Determine the [x, y] coordinate at the center of the cell enclosing the given text.  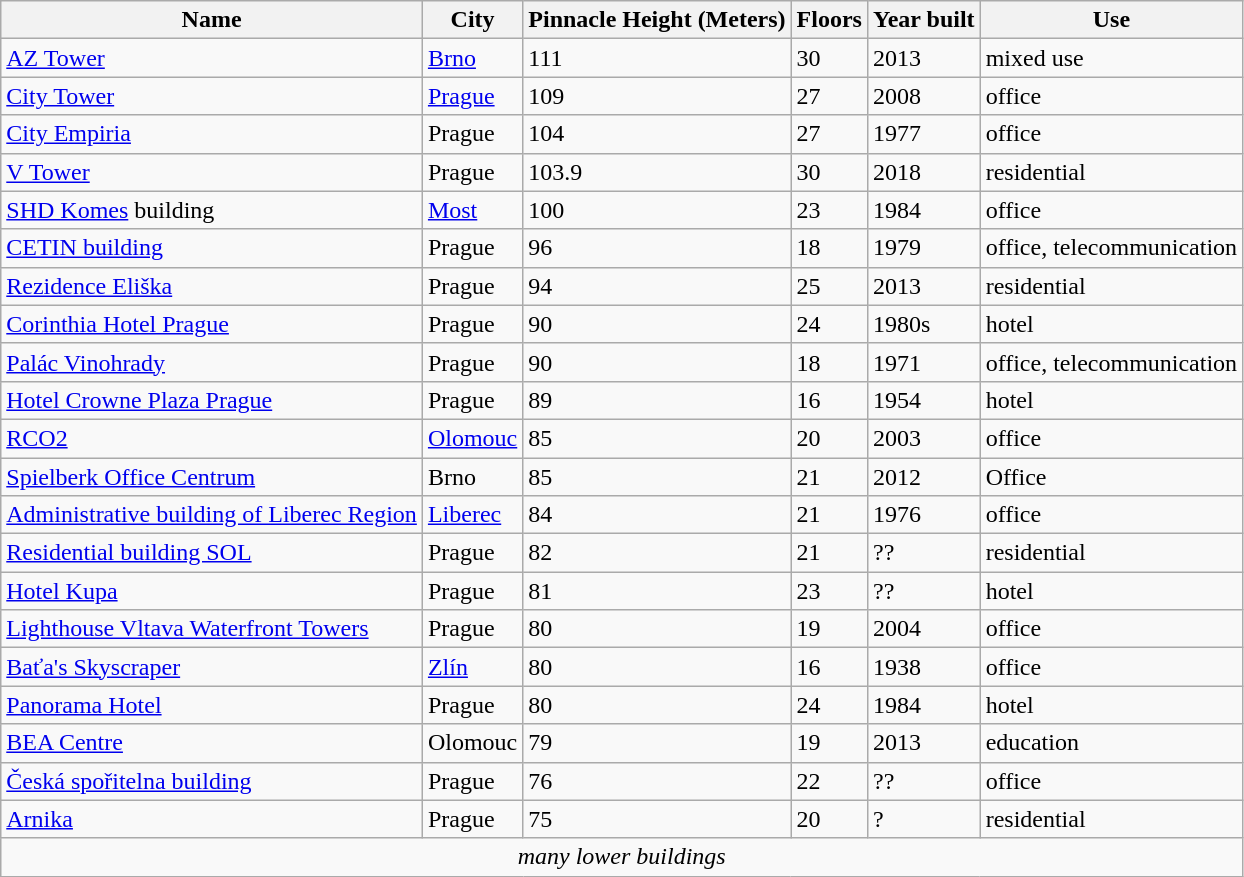
Spielberk Office Centrum [212, 477]
Rezidence Eliška [212, 286]
75 [657, 819]
Administrative building of Liberec Region [212, 515]
22 [829, 781]
103.9 [657, 172]
many lower buildings [622, 857]
V Tower [212, 172]
SHD Komes building [212, 210]
76 [657, 781]
Česká spořitelna building [212, 781]
82 [657, 553]
1979 [924, 248]
Baťa's Skyscraper [212, 667]
Office [1112, 477]
Liberec [472, 515]
mixed use [1112, 58]
Panorama Hotel [212, 705]
City [472, 20]
1971 [924, 362]
Zlín [472, 667]
2003 [924, 438]
84 [657, 515]
Arnika [212, 819]
2004 [924, 629]
BEA Centre [212, 743]
104 [657, 134]
1980s [924, 324]
2018 [924, 172]
? [924, 819]
Most [472, 210]
111 [657, 58]
City Empiria [212, 134]
94 [657, 286]
AZ Tower [212, 58]
96 [657, 248]
1954 [924, 400]
109 [657, 96]
Year built [924, 20]
79 [657, 743]
2012 [924, 477]
Hotel Crowne Plaza Prague [212, 400]
Residential building SOL [212, 553]
Lighthouse Vltava Waterfront Towers [212, 629]
education [1112, 743]
City Tower [212, 96]
CETIN building [212, 248]
Hotel Kupa [212, 591]
1938 [924, 667]
81 [657, 591]
RCO2 [212, 438]
1977 [924, 134]
Corinthia Hotel Prague [212, 324]
1976 [924, 515]
100 [657, 210]
Name [212, 20]
89 [657, 400]
Pinnacle Height (Meters) [657, 20]
Floors [829, 20]
25 [829, 286]
Palác Vinohrady [212, 362]
2008 [924, 96]
Use [1112, 20]
